Output the (X, Y) coordinate of the center of the cell containing the given text.  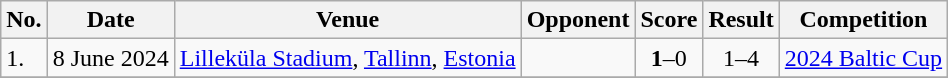
8 June 2024 (110, 58)
Lilleküla Stadium, Tallinn, Estonia (348, 58)
1–0 (669, 58)
Competition (863, 20)
2024 Baltic Cup (863, 58)
Score (669, 20)
1. (24, 58)
Result (741, 20)
Date (110, 20)
No. (24, 20)
Venue (348, 20)
Opponent (578, 20)
1–4 (741, 58)
